Search for the cell housing the specified text and yield its [x, y] center coordinate. 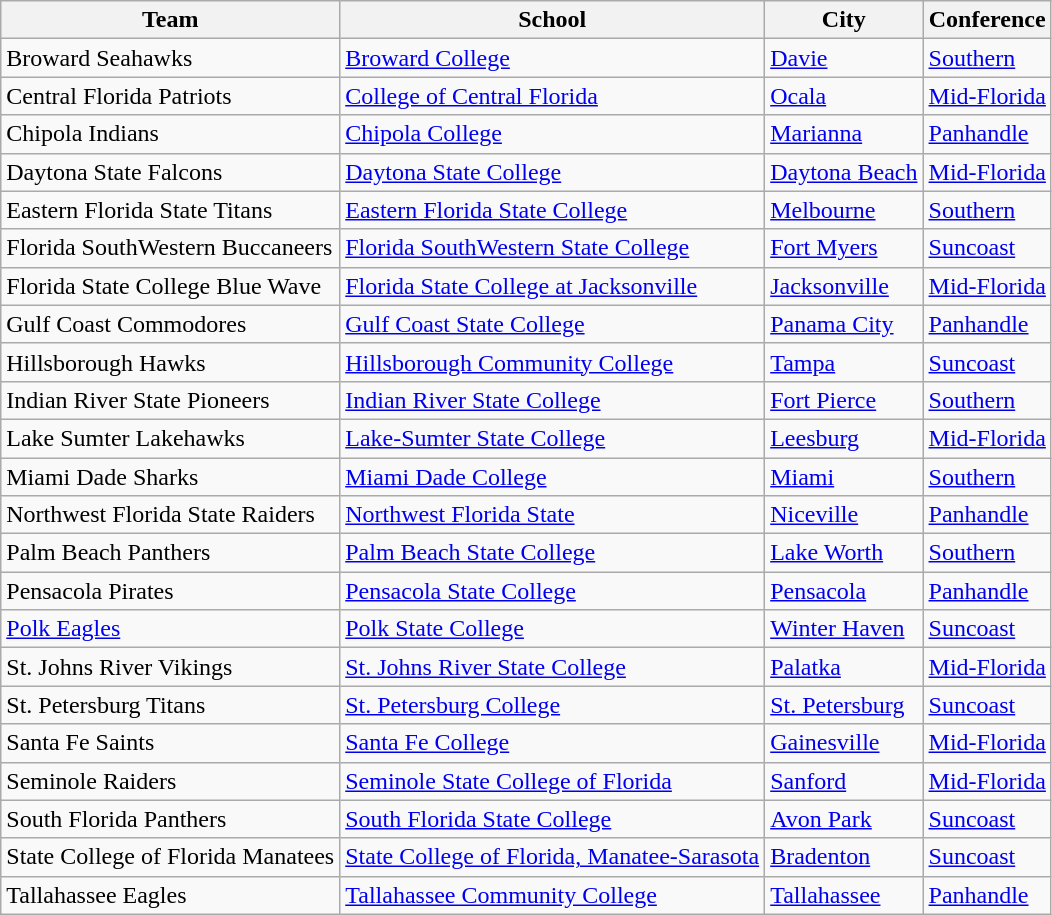
Palm Beach Panthers [170, 553]
Marianna [844, 134]
St. Petersburg Titans [170, 705]
Seminole Raiders [170, 781]
St. Petersburg [844, 705]
Central Florida Patriots [170, 96]
College of Central Florida [552, 96]
Seminole State College of Florida [552, 781]
Santa Fe Saints [170, 743]
Lake Worth [844, 553]
Team [170, 20]
Lake Sumter Lakehawks [170, 438]
Daytona Beach [844, 172]
Gulf Coast Commodores [170, 324]
Niceville [844, 515]
School [552, 20]
Daytona State College [552, 172]
Broward Seahawks [170, 58]
Ocala [844, 96]
Palm Beach State College [552, 553]
Jacksonville [844, 286]
St. Johns River State College [552, 667]
Eastern Florida State College [552, 210]
Gulf Coast State College [552, 324]
Gainesville [844, 743]
Tallahassee Community College [552, 895]
Chipola College [552, 134]
Fort Myers [844, 248]
Pensacola [844, 591]
Fort Pierce [844, 400]
Hillsborough Community College [552, 362]
Indian River State College [552, 400]
Panama City [844, 324]
Pensacola State College [552, 591]
Tallahassee [844, 895]
Tallahassee Eagles [170, 895]
Miami Dade College [552, 477]
St. Johns River Vikings [170, 667]
Davie [844, 58]
Bradenton [844, 857]
Polk Eagles [170, 629]
Hillsborough Hawks [170, 362]
Winter Haven [844, 629]
State College of Florida Manatees [170, 857]
Florida State College at Jacksonville [552, 286]
Indian River State Pioneers [170, 400]
Avon Park [844, 819]
Florida State College Blue Wave [170, 286]
Florida SouthWestern State College [552, 248]
Daytona State Falcons [170, 172]
Chipola Indians [170, 134]
Pensacola Pirates [170, 591]
Sanford [844, 781]
Leesburg [844, 438]
Lake-Sumter State College [552, 438]
South Florida Panthers [170, 819]
South Florida State College [552, 819]
Conference [987, 20]
Broward College [552, 58]
Northwest Florida State Raiders [170, 515]
Miami [844, 477]
Florida SouthWestern Buccaneers [170, 248]
Polk State College [552, 629]
Miami Dade Sharks [170, 477]
Palatka [844, 667]
Tampa [844, 362]
State College of Florida, Manatee-Sarasota [552, 857]
Eastern Florida State Titans [170, 210]
Santa Fe College [552, 743]
Northwest Florida State [552, 515]
Melbourne [844, 210]
City [844, 20]
St. Petersburg College [552, 705]
